Detect which cell encompasses the target text, then output its (x, y) center coordinate. 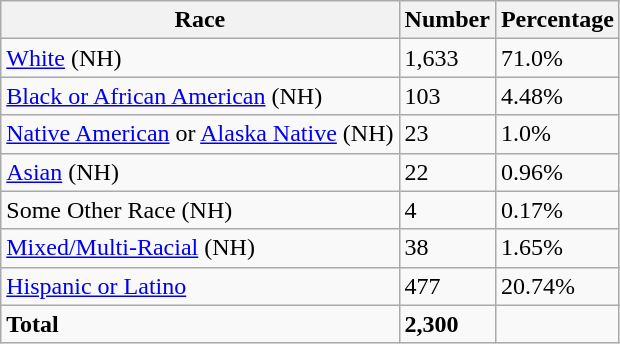
0.17% (557, 210)
477 (447, 286)
0.96% (557, 172)
Number (447, 20)
1.65% (557, 248)
71.0% (557, 58)
2,300 (447, 324)
Percentage (557, 20)
Race (200, 20)
Some Other Race (NH) (200, 210)
20.74% (557, 286)
1.0% (557, 134)
Mixed/Multi-Racial (NH) (200, 248)
Total (200, 324)
1,633 (447, 58)
23 (447, 134)
4 (447, 210)
Asian (NH) (200, 172)
103 (447, 96)
38 (447, 248)
Hispanic or Latino (200, 286)
Native American or Alaska Native (NH) (200, 134)
Black or African American (NH) (200, 96)
White (NH) (200, 58)
4.48% (557, 96)
22 (447, 172)
